Determine the (X, Y) coordinate at the center of the cell enclosing the given text.  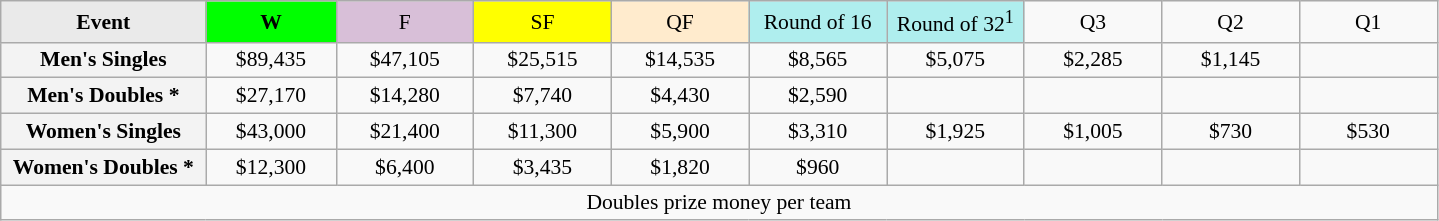
$12,300 (271, 167)
Men's Singles (104, 60)
$14,280 (405, 96)
Event (104, 22)
$730 (1231, 132)
$3,435 (543, 167)
QF (680, 22)
Women's Doubles * (104, 167)
$8,565 (818, 60)
$47,105 (405, 60)
$1,005 (1093, 132)
$89,435 (271, 60)
Men's Doubles * (104, 96)
Women's Singles (104, 132)
$14,535 (680, 60)
W (271, 22)
$2,590 (818, 96)
Round of 321 (955, 22)
$3,310 (818, 132)
F (405, 22)
$25,515 (543, 60)
$4,430 (680, 96)
$1,925 (955, 132)
$2,285 (1093, 60)
$530 (1368, 132)
$21,400 (405, 132)
Doubles prize money per team (719, 203)
Round of 16 (818, 22)
$5,900 (680, 132)
$5,075 (955, 60)
$1,820 (680, 167)
$960 (818, 167)
$1,145 (1231, 60)
$27,170 (271, 96)
Q2 (1231, 22)
Q1 (1368, 22)
Q3 (1093, 22)
$6,400 (405, 167)
$7,740 (543, 96)
$43,000 (271, 132)
$11,300 (543, 132)
SF (543, 22)
